Locate the cell with the specified text and output its (X, Y) center coordinate. 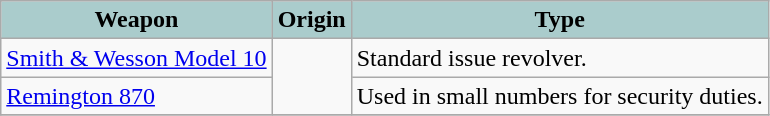
Smith & Wesson Model 10 (136, 58)
Remington 870 (136, 96)
Weapon (136, 20)
Origin (312, 20)
Used in small numbers for security duties. (560, 96)
Standard issue revolver. (560, 58)
Type (560, 20)
